Return the [X, Y] coordinate for the center point of the cell that contains the specified text.  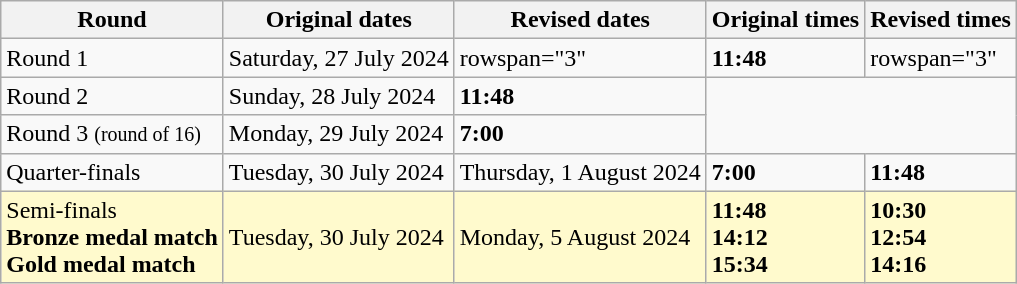
Round [112, 20]
Semi-finalsBronze medal matchGold medal match [112, 237]
Quarter-finals [112, 172]
Original times [785, 20]
Round 1 [112, 58]
Sunday, 28 July 2024 [338, 96]
10:3012:5414:16 [941, 237]
Monday, 29 July 2024 [338, 134]
Saturday, 27 July 2024 [338, 58]
Round 3 (round of 16) [112, 134]
11:4814:1215:34 [785, 237]
Monday, 5 August 2024 [580, 237]
Revised times [941, 20]
Thursday, 1 August 2024 [580, 172]
Revised dates [580, 20]
Original dates [338, 20]
Round 2 [112, 96]
